Find where the given text appears and provide that cell's center as [x, y] coordinate. 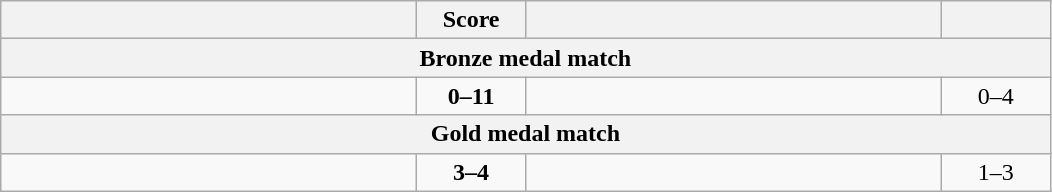
Gold medal match [526, 134]
3–4 [472, 172]
Bronze medal match [526, 58]
0–11 [472, 96]
1–3 [996, 172]
Score [472, 20]
0–4 [996, 96]
